Determine the (x, y) coordinate at the center of the cell enclosing the given text.  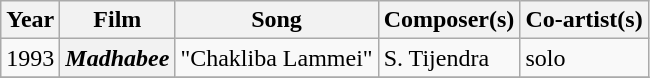
solo (584, 58)
S. Tijendra (449, 58)
Year (30, 20)
Song (276, 20)
Co-artist(s) (584, 20)
Film (118, 20)
1993 (30, 58)
Composer(s) (449, 20)
Madhabee (118, 58)
"Chakliba Lammei" (276, 58)
